Pinpoint the cell where the given text exists, returning its (x, y) midpoint coordinate. 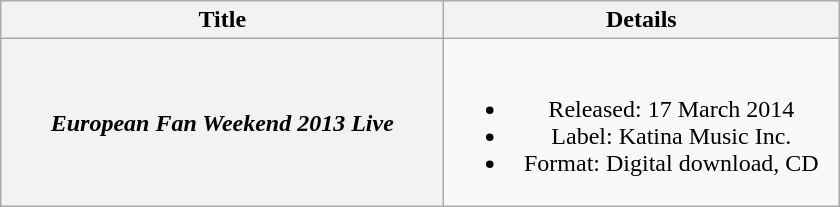
European Fan Weekend 2013 Live (222, 122)
Title (222, 20)
Details (642, 20)
Released: 17 March 2014Label: Katina Music Inc.Format: Digital download, CD (642, 122)
